Identify which cell holds the provided text, then report its [X, Y] central coordinate. 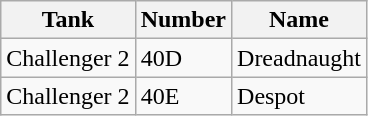
Dreadnaught [300, 58]
40E [183, 96]
Name [300, 20]
Tank [68, 20]
40D [183, 58]
Number [183, 20]
Despot [300, 96]
